Determine the [X, Y] coordinate at the center of the cell enclosing the given text.  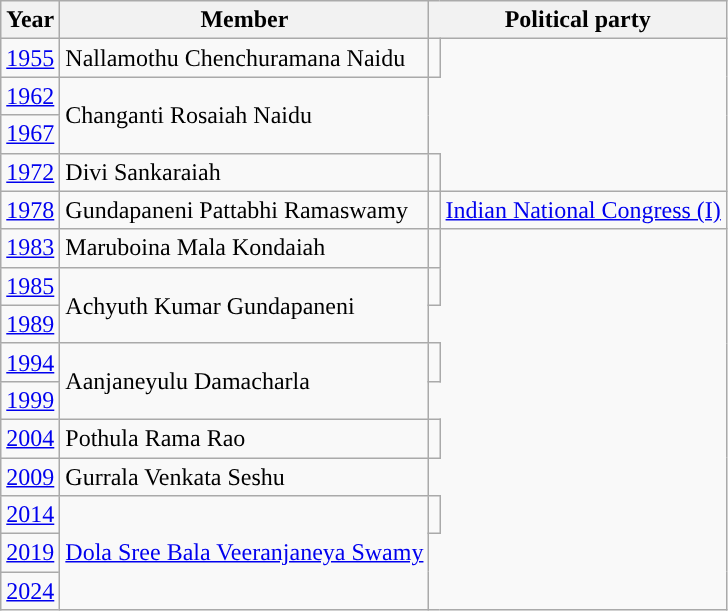
Nallamothu Chenchuramana Naidu [244, 58]
Year [30, 20]
2024 [30, 591]
2004 [30, 438]
Gurrala Venkata Seshu [244, 477]
Changanti Rosaiah Naidu [244, 115]
Maruboina Mala Kondaiah [244, 248]
Member [244, 20]
1999 [30, 400]
Political party [578, 20]
Achyuth Kumar Gundapaneni [244, 305]
1962 [30, 96]
Indian National Congress (I) [583, 210]
2014 [30, 515]
1955 [30, 58]
1967 [30, 134]
2019 [30, 553]
1989 [30, 324]
1985 [30, 286]
1994 [30, 362]
Gundapaneni Pattabhi Ramaswamy [244, 210]
1983 [30, 248]
Pothula Rama Rao [244, 438]
1978 [30, 210]
Divi Sankaraiah [244, 172]
1972 [30, 172]
2009 [30, 477]
Dola Sree Bala Veeranjaneya Swamy [244, 553]
Aanjaneyulu Damacharla [244, 381]
